Locate the cell with the specified text and output its (x, y) center coordinate. 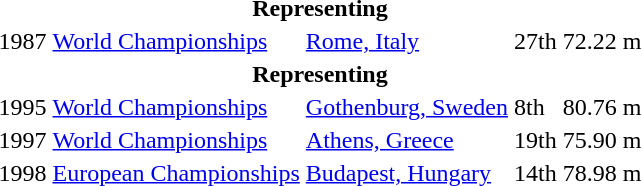
Gothenburg, Sweden (406, 107)
27th (536, 41)
8th (536, 107)
Athens, Greece (406, 140)
Rome, Italy (406, 41)
19th (536, 140)
